Return the [X, Y] coordinate for the center point of the cell that contains the specified text.  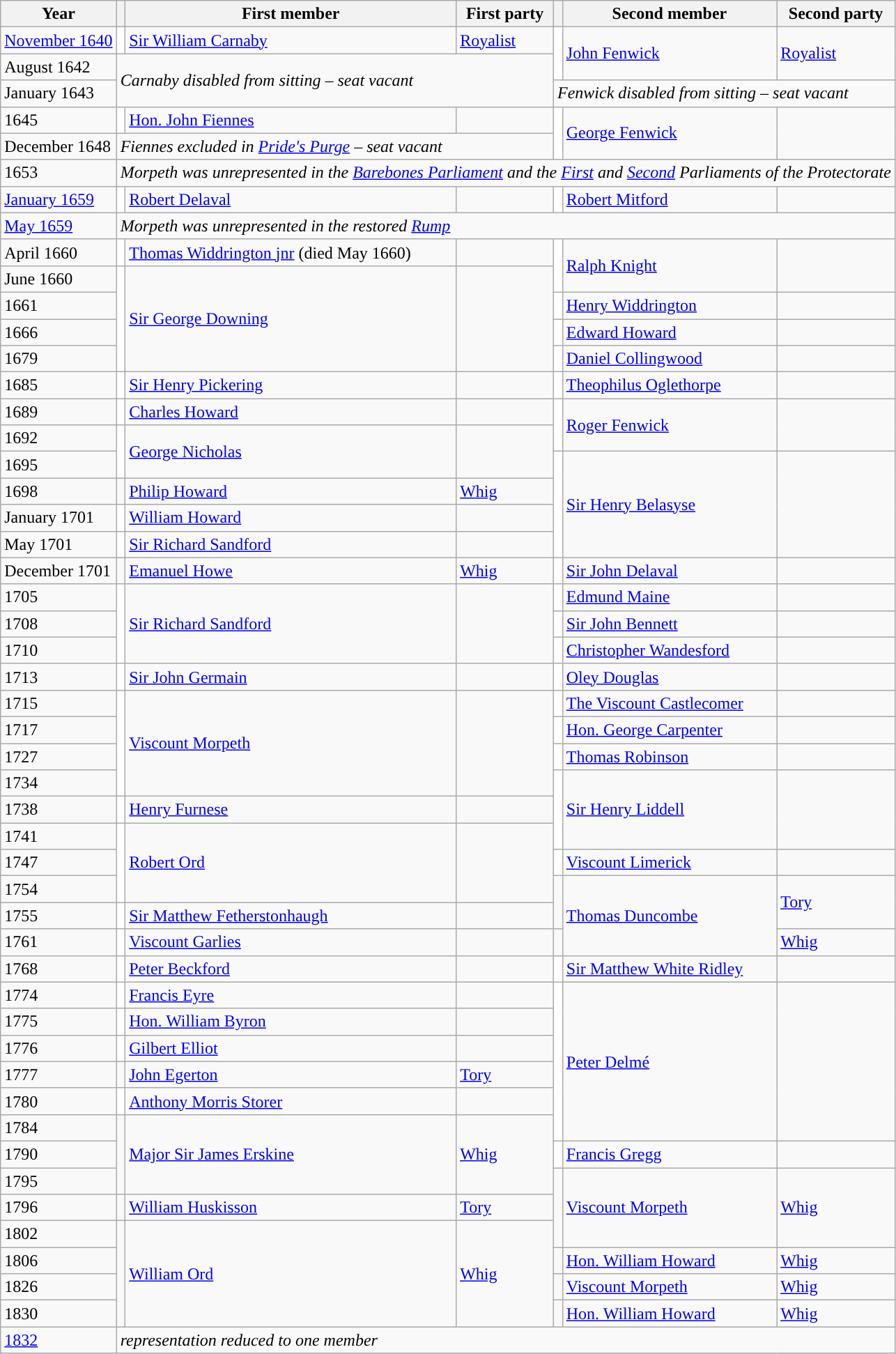
1774 [59, 995]
Robert Ord [291, 863]
1776 [59, 1048]
William Huskisson [291, 1208]
1830 [59, 1314]
Major Sir James Erskine [291, 1154]
May 1701 [59, 544]
1708 [59, 624]
Edward Howard [669, 332]
Francis Gregg [669, 1154]
May 1659 [59, 226]
1741 [59, 836]
Peter Beckford [291, 969]
1698 [59, 491]
Year [59, 14]
1695 [59, 465]
1802 [59, 1234]
1666 [59, 332]
1679 [59, 359]
Sir Matthew Fetherstonhaugh [291, 916]
1768 [59, 969]
1761 [59, 942]
Hon. William Byron [291, 1022]
1734 [59, 783]
1796 [59, 1208]
Sir John Bennett [669, 624]
Hon. John Fiennes [291, 120]
December 1701 [59, 571]
Christopher Wandesford [669, 650]
1795 [59, 1181]
Second member [669, 14]
1780 [59, 1101]
Robert Delaval [291, 199]
Daniel Collingwood [669, 359]
1689 [59, 412]
1715 [59, 703]
John Fenwick [669, 54]
August 1642 [59, 67]
1717 [59, 730]
Sir John Delaval [669, 571]
1738 [59, 810]
Viscount Garlies [291, 942]
Sir Henry Liddell [669, 810]
Robert Mitford [669, 199]
December 1648 [59, 146]
The Viscount Castlecomer [669, 703]
William Howard [291, 518]
Roger Fenwick [669, 425]
1754 [59, 889]
1775 [59, 1022]
April 1660 [59, 252]
1713 [59, 677]
Gilbert Elliot [291, 1048]
1705 [59, 597]
Henry Widdrington [669, 305]
Theophilus Oglethorpe [669, 385]
Viscount Limerick [669, 863]
Thomas Duncombe [669, 916]
1777 [59, 1075]
Morpeth was unrepresented in the restored Rump [506, 226]
representation reduced to one member [506, 1340]
Edmund Maine [669, 597]
Ralph Knight [669, 266]
1806 [59, 1261]
William Ord [291, 1274]
1790 [59, 1154]
Oley Douglas [669, 677]
Philip Howard [291, 491]
Fenwick disabled from sitting – seat vacant [724, 93]
January 1701 [59, 518]
Sir Henry Pickering [291, 385]
1755 [59, 916]
January 1643 [59, 93]
Sir John Germain [291, 677]
Sir Henry Belasyse [669, 505]
1685 [59, 385]
1727 [59, 756]
1784 [59, 1128]
First member [291, 14]
1826 [59, 1287]
Thomas Robinson [669, 756]
Charles Howard [291, 412]
1692 [59, 438]
June 1660 [59, 279]
1645 [59, 120]
Morpeth was unrepresented in the Barebones Parliament and the First and Second Parliaments of the Protectorate [506, 173]
Carnaby disabled from sitting – seat vacant [334, 80]
January 1659 [59, 199]
Henry Furnese [291, 810]
Fiennes excluded in Pride's Purge – seat vacant [334, 146]
Hon. George Carpenter [669, 730]
1661 [59, 305]
Emanuel Howe [291, 571]
Sir George Downing [291, 318]
1832 [59, 1340]
George Nicholas [291, 452]
Sir Matthew White Ridley [669, 969]
George Fenwick [669, 133]
1653 [59, 173]
Francis Eyre [291, 995]
Thomas Widdrington jnr (died May 1660) [291, 252]
November 1640 [59, 40]
Second party [836, 14]
1710 [59, 650]
Sir William Carnaby [291, 40]
First party [505, 14]
Peter Delmé [669, 1061]
Anthony Morris Storer [291, 1101]
1747 [59, 863]
John Egerton [291, 1075]
